Detect which cell encompasses the target text, then output its (x, y) center coordinate. 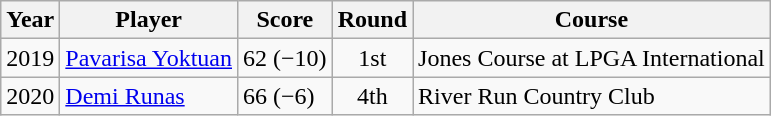
Course (592, 20)
Pavarisa Yoktuan (149, 58)
66 (−6) (286, 96)
Round (372, 20)
2019 (30, 58)
Year (30, 20)
Demi Runas (149, 96)
2020 (30, 96)
Jones Course at LPGA International (592, 58)
Score (286, 20)
62 (−10) (286, 58)
1st (372, 58)
Player (149, 20)
4th (372, 96)
River Run Country Club (592, 96)
